Extract the (X, Y) coordinate from the center of the cell holding the provided text.  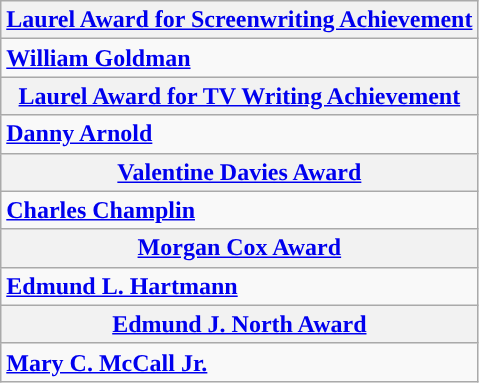
Morgan Cox Award (240, 248)
Valentine Davies Award (240, 172)
Laurel Award for Screenwriting Achievement (240, 20)
Danny Arnold (240, 134)
William Goldman (240, 58)
Mary C. McCall Jr. (240, 362)
Edmund L. Hartmann (240, 286)
Edmund J. North Award (240, 324)
Laurel Award for TV Writing Achievement (240, 96)
Charles Champlin (240, 210)
